Locate the cell with the specified text and output its [x, y] center coordinate. 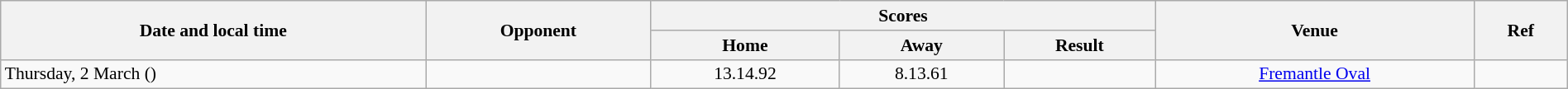
13.14.92 [745, 74]
Fremantle Oval [1315, 74]
Opponent [538, 30]
Thursday, 2 March () [213, 74]
Result [1080, 45]
Venue [1315, 30]
Home [745, 45]
8.13.61 [921, 74]
Scores [903, 16]
Away [921, 45]
Date and local time [213, 30]
Ref [1520, 30]
